Scan for the cell matching the given text and deliver its (X, Y) coordinate at center. 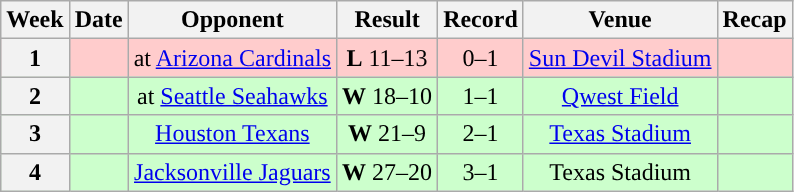
Date (98, 20)
2–1 (481, 134)
3–1 (481, 172)
Venue (620, 20)
Houston Texans (232, 134)
1–1 (481, 96)
W 21–9 (388, 134)
Jacksonville Jaguars (232, 172)
4 (35, 172)
Result (388, 20)
0–1 (481, 58)
L 11–13 (388, 58)
Opponent (232, 20)
Record (481, 20)
at Arizona Cardinals (232, 58)
Sun Devil Stadium (620, 58)
Recap (754, 20)
at Seattle Seahawks (232, 96)
Week (35, 20)
W 18–10 (388, 96)
1 (35, 58)
2 (35, 96)
Qwest Field (620, 96)
3 (35, 134)
W 27–20 (388, 172)
